Locate the cell with the specified text and output its (x, y) center coordinate. 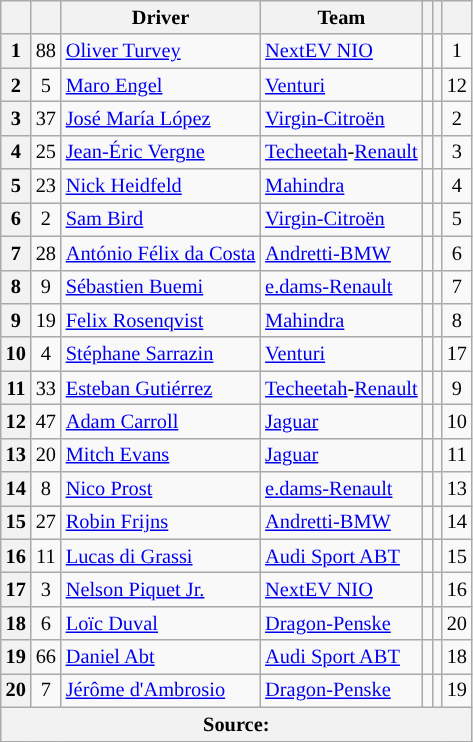
Daniel Abt (160, 657)
37 (46, 118)
Sam Bird (160, 219)
Driver (160, 17)
Nelson Piquet Jr. (160, 589)
25 (46, 152)
Mitch Evans (160, 455)
Sébastien Buemi (160, 287)
66 (46, 657)
Adam Carroll (160, 421)
33 (46, 388)
Stéphane Sarrazin (160, 354)
27 (46, 522)
Esteban Gutiérrez (160, 388)
23 (46, 186)
47 (46, 421)
Nico Prost (160, 489)
Felix Rosenqvist (160, 320)
Jean-Éric Vergne (160, 152)
Maro Engel (160, 85)
Loïc Duval (160, 623)
Lucas di Grassi (160, 556)
Oliver Turvey (160, 51)
Robin Frijns (160, 522)
Team (341, 17)
88 (46, 51)
28 (46, 253)
Source: (236, 724)
José María López (160, 118)
António Félix da Costa (160, 253)
Jérôme d'Ambrosio (160, 690)
Nick Heidfeld (160, 186)
